Extract the [X, Y] coordinate from the center of the cell holding the provided text.  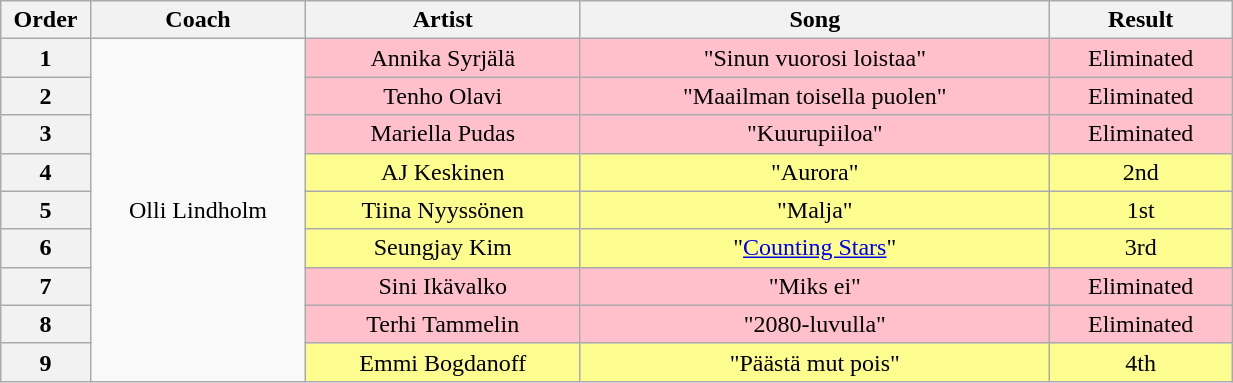
Coach [198, 20]
Sini Ikävalko [443, 286]
Seungjay Kim [443, 248]
Tenho Olavi [443, 96]
7 [46, 286]
Emmi Bogdanoff [443, 362]
"Maailman toisella puolen" [815, 96]
5 [46, 210]
Terhi Tammelin [443, 324]
3rd [1141, 248]
"Malja" [815, 210]
8 [46, 324]
"Aurora" [815, 172]
"Counting Stars" [815, 248]
AJ Keskinen [443, 172]
"Päästä mut pois" [815, 362]
"Sinun vuorosi loistaa" [815, 58]
4 [46, 172]
Order [46, 20]
3 [46, 134]
Olli Lindholm [198, 210]
6 [46, 248]
1st [1141, 210]
9 [46, 362]
"2080-luvulla" [815, 324]
Tiina Nyyssönen [443, 210]
2nd [1141, 172]
1 [46, 58]
Song [815, 20]
Artist [443, 20]
"Miks ei" [815, 286]
4th [1141, 362]
"Kuurupiiloa" [815, 134]
Mariella Pudas [443, 134]
Result [1141, 20]
2 [46, 96]
Annika Syrjälä [443, 58]
